Pinpoint the cell where the given text exists, returning its (X, Y) midpoint coordinate. 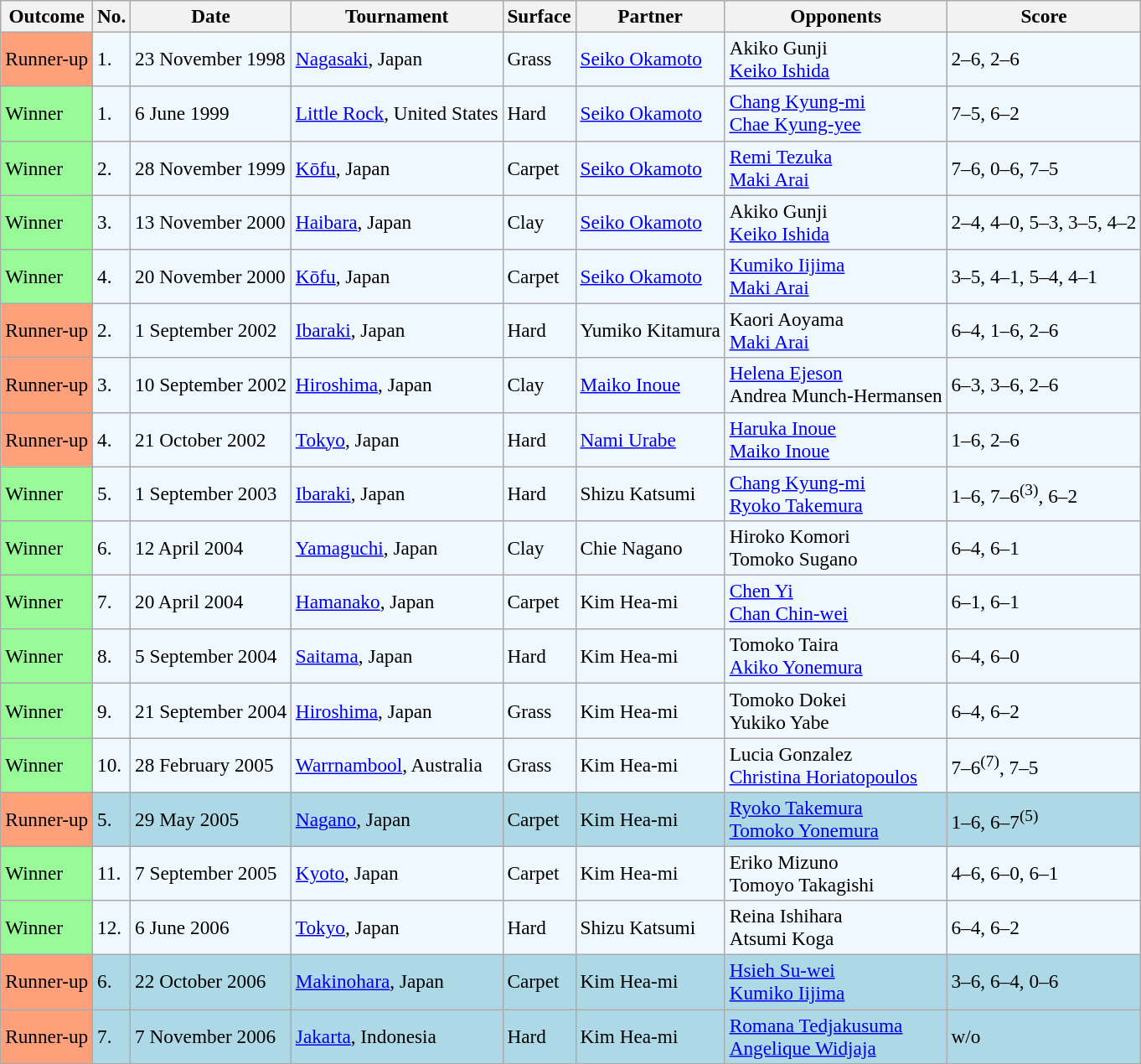
Date (211, 16)
12. (112, 928)
Helena Ejeson Andrea Munch-Hermansen (836, 385)
6–4, 6–1 (1044, 548)
7 September 2005 (211, 873)
Lucia Gonzalez Christina Horiatopoulos (836, 764)
1–6, 6–7(5) (1044, 819)
11. (112, 873)
Kyoto, Japan (397, 873)
12 April 2004 (211, 548)
Opponents (836, 16)
23 November 1998 (211, 59)
2–4, 4–0, 5–3, 3–5, 4–2 (1044, 221)
Chang Kyung-mi Chae Kyung-yee (836, 114)
10. (112, 764)
21 October 2002 (211, 439)
Reina Ishihara Atsumi Koga (836, 928)
1–6, 7–6(3), 6–2 (1044, 493)
Tournament (397, 16)
Haibara, Japan (397, 221)
Nagano, Japan (397, 819)
22 October 2006 (211, 982)
9. (112, 710)
Yumiko Kitamura (650, 330)
28 November 1999 (211, 168)
20 November 2000 (211, 276)
20 April 2004 (211, 602)
Remi Tezuka Maki Arai (836, 168)
Surface (540, 16)
Tomoko Dokei Yukiko Yabe (836, 710)
6–4, 1–6, 2–6 (1044, 330)
Outcome (47, 16)
Saitama, Japan (397, 657)
6–1, 6–1 (1044, 602)
4–6, 6–0, 6–1 (1044, 873)
5 September 2004 (211, 657)
Maiko Inoue (650, 385)
Hsieh Su-wei Kumiko Iijima (836, 982)
w/o (1044, 1036)
Chie Nagano (650, 548)
Makinohara, Japan (397, 982)
3–6, 6–4, 0–6 (1044, 982)
6–3, 3–6, 2–6 (1044, 385)
Yamaguchi, Japan (397, 548)
7–6, 0–6, 7–5 (1044, 168)
Chen Yi Chan Chin-wei (836, 602)
Little Rock, United States (397, 114)
13 November 2000 (211, 221)
8. (112, 657)
Warrnambool, Australia (397, 764)
Hamanako, Japan (397, 602)
6 June 2006 (211, 928)
29 May 2005 (211, 819)
6 June 1999 (211, 114)
2–6, 2–6 (1044, 59)
Romana Tedjakusuma Angelique Widjaja (836, 1036)
Haruka Inoue Maiko Inoue (836, 439)
1 September 2003 (211, 493)
Kumiko Iijima Maki Arai (836, 276)
Eriko Mizuno Tomoyo Takagishi (836, 873)
3–5, 4–1, 5–4, 4–1 (1044, 276)
Score (1044, 16)
Ryoko Takemura Tomoko Yonemura (836, 819)
Chang Kyung-mi Ryoko Takemura (836, 493)
Nagasaki, Japan (397, 59)
Hiroko Komori Tomoko Sugano (836, 548)
10 September 2002 (211, 385)
Nami Urabe (650, 439)
6–4, 6–0 (1044, 657)
Kaori Aoyama Maki Arai (836, 330)
No. (112, 16)
7–6(7), 7–5 (1044, 764)
7 November 2006 (211, 1036)
Tomoko Taira Akiko Yonemura (836, 657)
1–6, 2–6 (1044, 439)
7–5, 6–2 (1044, 114)
21 September 2004 (211, 710)
Jakarta, Indonesia (397, 1036)
1 September 2002 (211, 330)
Partner (650, 16)
28 February 2005 (211, 764)
